For the text-containing cell, return its midpoint in [X, Y] coordinate format. 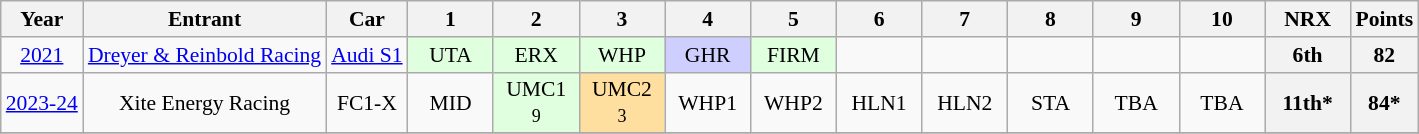
Entrant [204, 19]
Dreyer & Reinbold Racing [204, 55]
HLN2 [965, 102]
Car [366, 19]
WHP [622, 55]
Points [1384, 19]
6th [1308, 55]
ERX [536, 55]
7 [965, 19]
1 [451, 19]
STA [1051, 102]
5 [793, 19]
NRX [1308, 19]
FIRM [793, 55]
Audi S1 [366, 55]
Year [42, 19]
4 [708, 19]
UMC19 [536, 102]
2023-24 [42, 102]
MID [451, 102]
82 [1384, 55]
FC1-X [366, 102]
UTA [451, 55]
6 [879, 19]
84* [1384, 102]
2 [536, 19]
HLN1 [879, 102]
11th* [1308, 102]
GHR [708, 55]
UMC23 [622, 102]
3 [622, 19]
2021 [42, 55]
10 [1222, 19]
9 [1136, 19]
Xite Energy Racing [204, 102]
WHP2 [793, 102]
8 [1051, 19]
WHP1 [708, 102]
